From the cell containing the given text, extract its center point as [X, Y] coordinate. 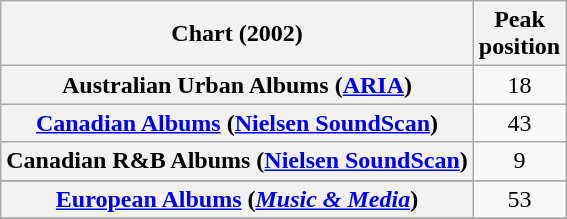
Chart (2002) [238, 34]
Peakposition [519, 34]
9 [519, 161]
Canadian Albums (Nielsen SoundScan) [238, 123]
43 [519, 123]
Canadian R&B Albums (Nielsen SoundScan) [238, 161]
European Albums (Music & Media) [238, 199]
Australian Urban Albums (ARIA) [238, 85]
53 [519, 199]
18 [519, 85]
